Search for the cell housing the specified text and yield its [X, Y] center coordinate. 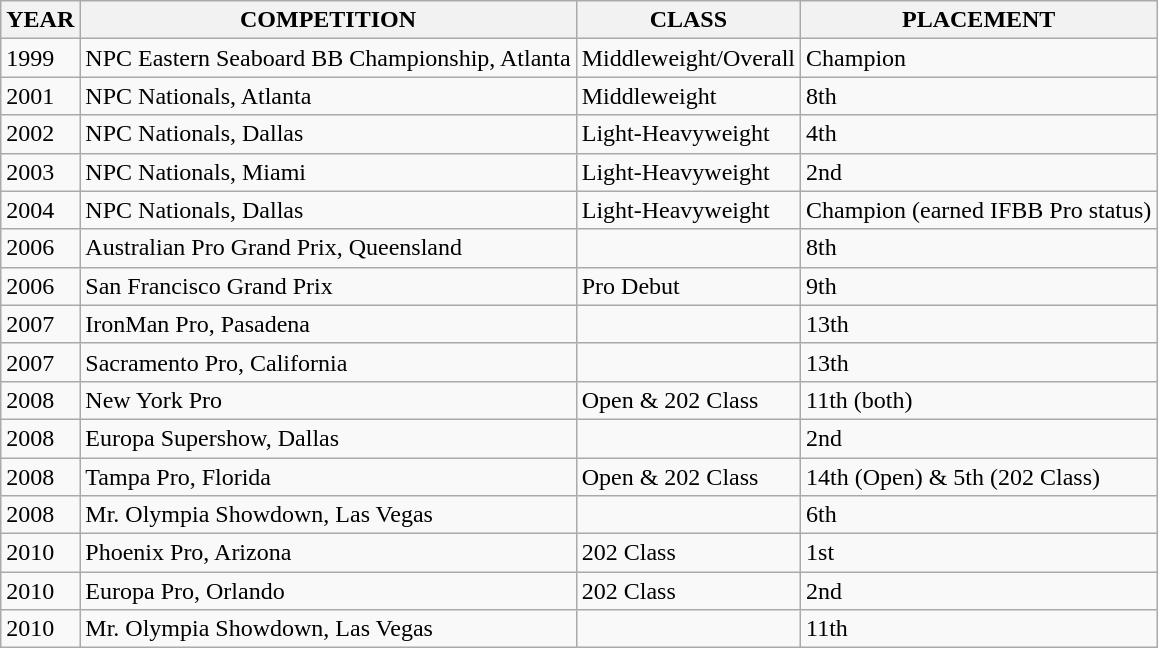
2001 [40, 96]
1st [979, 553]
2002 [40, 134]
Tampa Pro, Florida [328, 477]
COMPETITION [328, 20]
NPC Nationals, Atlanta [328, 96]
Champion [979, 58]
Europa Pro, Orlando [328, 591]
Europa Supershow, Dallas [328, 438]
CLASS [688, 20]
New York Pro [328, 400]
YEAR [40, 20]
Sacramento Pro, California [328, 362]
2004 [40, 210]
Middleweight/Overall [688, 58]
Middleweight [688, 96]
IronMan Pro, Pasadena [328, 324]
4th [979, 134]
11th [979, 629]
NPC Nationals, Miami [328, 172]
Australian Pro Grand Prix, Queensland [328, 248]
1999 [40, 58]
Phoenix Pro, Arizona [328, 553]
Champion (earned IFBB Pro status) [979, 210]
6th [979, 515]
PLACEMENT [979, 20]
Pro Debut [688, 286]
9th [979, 286]
2003 [40, 172]
14th (Open) & 5th (202 Class) [979, 477]
NPC Eastern Seaboard BB Championship, Atlanta [328, 58]
San Francisco Grand Prix [328, 286]
11th (both) [979, 400]
